From the cell containing the given text, extract its center point as (X, Y) coordinate. 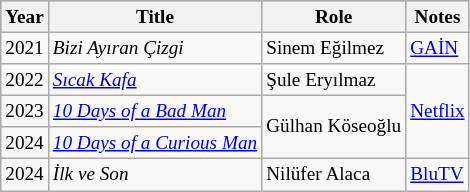
2021 (25, 48)
Netflix (438, 112)
Bizi Ayıran Çizgi (154, 48)
Şule Eryılmaz (334, 80)
Role (334, 17)
Year (25, 17)
10 Days of a Curious Man (154, 143)
Gülhan Köseoğlu (334, 126)
Title (154, 17)
Nilüfer Alaca (334, 175)
GAİN (438, 48)
Sıcak Kafa (154, 80)
2023 (25, 111)
10 Days of a Bad Man (154, 111)
BluTV (438, 175)
Notes (438, 17)
2022 (25, 80)
İlk ve Son (154, 175)
Sinem Eğilmez (334, 48)
